Output the [x, y] coordinate of the center of the cell containing the given text.  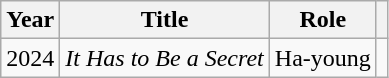
It Has to Be a Secret [164, 58]
Ha-young [322, 58]
Year [30, 20]
2024 [30, 58]
Title [164, 20]
Role [322, 20]
